Pinpoint the cell where the given text exists, returning its [X, Y] midpoint coordinate. 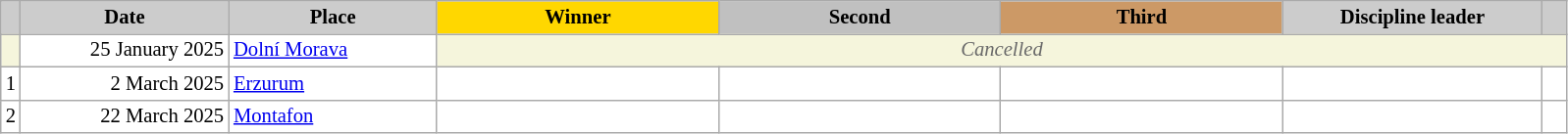
22 March 2025 [125, 116]
Date [125, 17]
2 March 2025 [125, 83]
Place [333, 17]
Discipline leader [1413, 17]
Dolní Morava [333, 50]
Second [860, 17]
25 January 2025 [125, 50]
Winner [577, 17]
Third [1142, 17]
Erzurum [333, 83]
Montafon [333, 116]
1 [11, 83]
Cancelled [1001, 50]
2 [11, 116]
